Find where the given text appears and provide that cell's center as [x, y] coordinate. 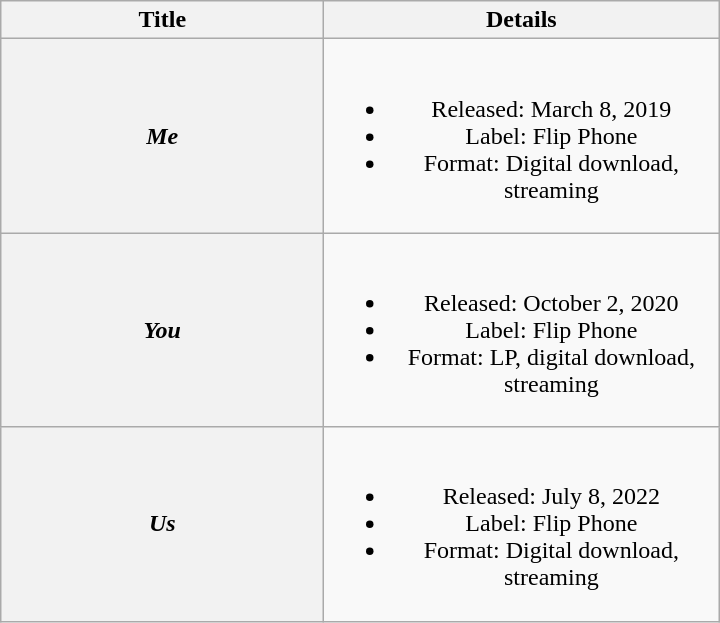
You [162, 330]
Details [522, 20]
Released: March 8, 2019Label: Flip PhoneFormat: Digital download, streaming [522, 136]
Released: October 2, 2020Label: Flip PhoneFormat: LP, digital download, streaming [522, 330]
Title [162, 20]
Released: July 8, 2022Label: Flip PhoneFormat: Digital download, streaming [522, 524]
Us [162, 524]
Me [162, 136]
